Scan for the cell matching the given text and deliver its (x, y) coordinate at center. 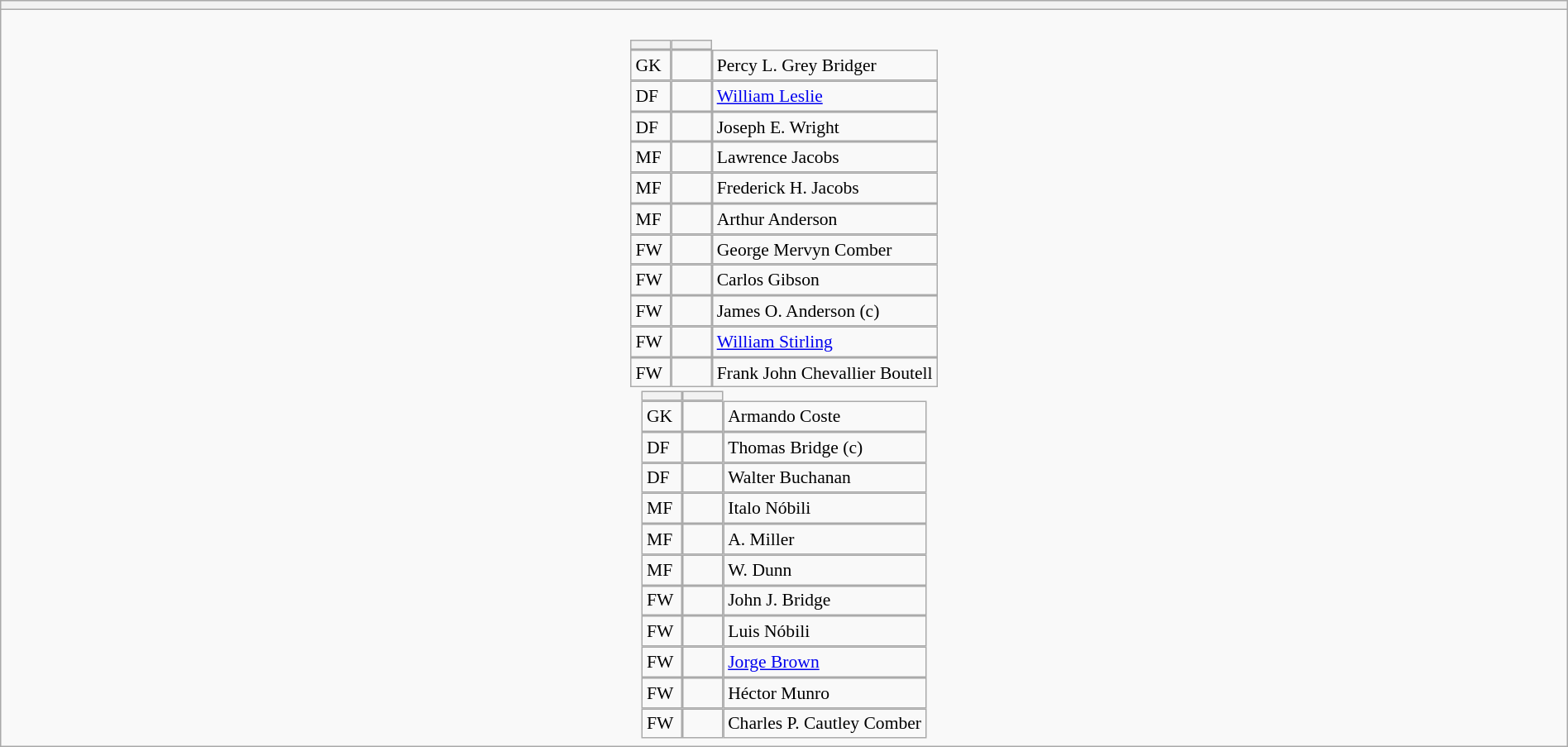
Carlos Gibson (825, 280)
William Leslie (825, 96)
Percy L. Grey Bridger (825, 65)
Lawrence Jacobs (825, 157)
Joseph E. Wright (825, 127)
William Stirling (825, 341)
Héctor Munro (824, 693)
Jorge Brown (824, 662)
Thomas Bridge (c) (824, 447)
Luis Nóbili (824, 630)
Frank John Chevallier Boutell (825, 372)
Armando Coste (824, 417)
W. Dunn (824, 569)
Frederick H. Jacobs (825, 189)
Italo Nóbili (824, 508)
Walter Buchanan (824, 478)
George Mervyn Comber (825, 250)
John J. Bridge (824, 601)
Arthur Anderson (825, 218)
A. Miller (824, 539)
Charles P. Cautley Comber (824, 723)
James O. Anderson (c) (825, 311)
